Provide the [x, y] coordinate of the cell's center where the given text is located.  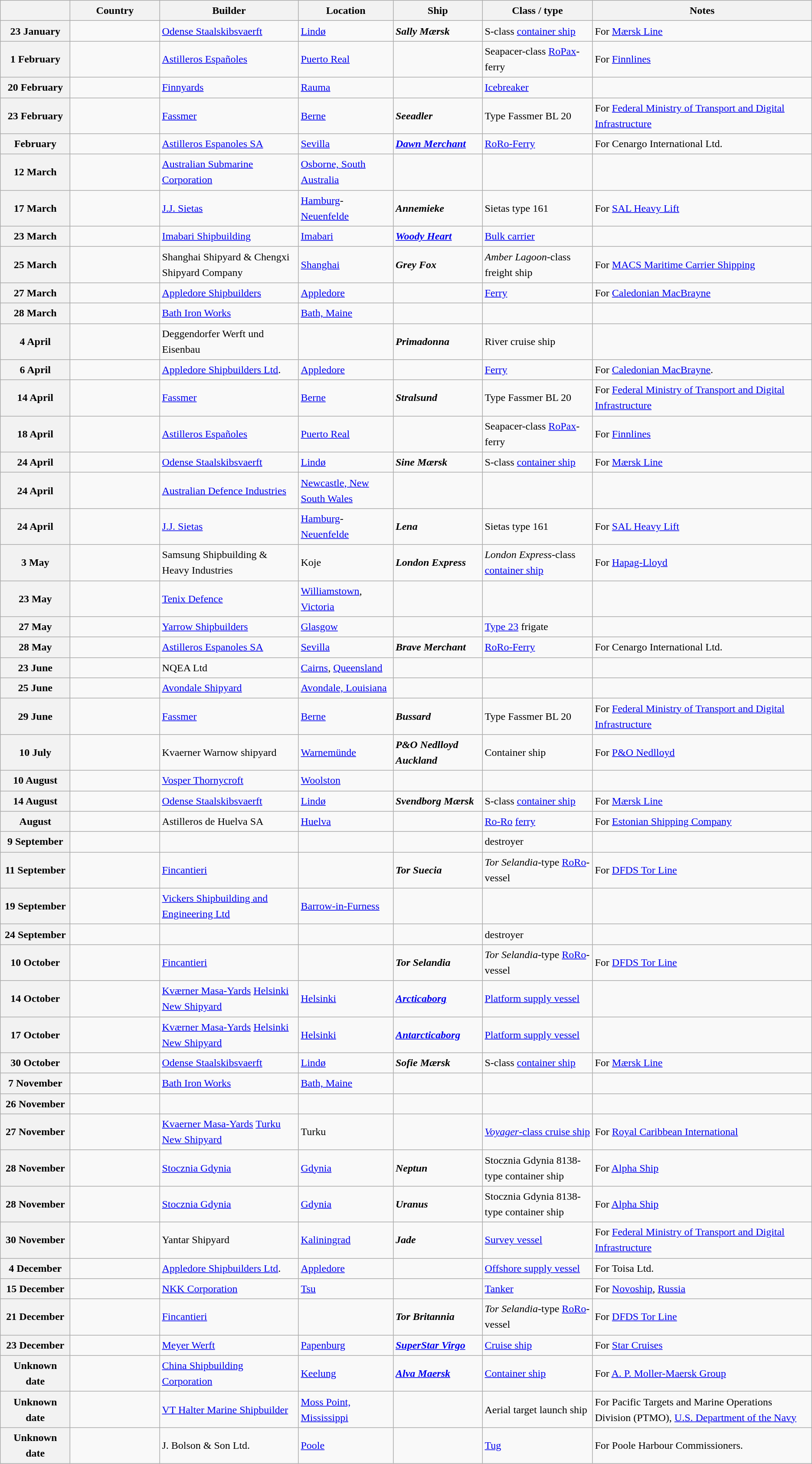
Shanghai [346, 265]
Type 23 frigate [537, 627]
4 December [36, 1269]
Sofie Mærsk [438, 1063]
For Novoship, Russia [702, 1289]
River cruise ship [537, 342]
Tsu [346, 1289]
19 September [36, 906]
Tug [537, 1446]
Kvaerner Masa-Yards Turku New Shipyard [229, 1132]
China Shipbuilding Corporation [229, 1374]
Aerial target launch ship [537, 1409]
P&O Nedlloyd Auckland [438, 752]
Warnemünde [346, 752]
17 October [36, 1034]
Tor Suecia [438, 870]
10 October [36, 962]
Arcticaborg [438, 999]
10 August [36, 780]
Notes [702, 10]
28 May [36, 647]
Neptun [438, 1168]
London Express [438, 562]
23 January [36, 31]
Avondale Shipyard [229, 688]
21 December [36, 1317]
25 March [36, 265]
For Royal Caribbean International [702, 1132]
Barrow-in-Furness [346, 906]
For Estonian Shipping Company [702, 822]
Papenburg [346, 1345]
Woolston [346, 780]
Astilleros de Huelva SA [229, 822]
Amber Lagoon-class freight ship [537, 265]
Tor Britannia [438, 1317]
10 July [36, 752]
Ship [438, 10]
For P&O Nedlloyd [702, 752]
For Pacific Targets and Marine Operations Division (PTMO), U.S. Department of the Navy [702, 1409]
For Caledonian MacBrayne [702, 292]
7 November [36, 1083]
Finnyards [229, 88]
J. Bolson & Son Ltd. [229, 1446]
Newcastle, New South Wales [346, 490]
For Hapag-Lloyd [702, 562]
Location [346, 10]
Moss Point, Mississippi [346, 1409]
Survey vessel [537, 1240]
Glasgow [346, 627]
Alva Maersk [438, 1374]
Australian Defence Industries [229, 490]
Vickers Shipbuilding and Engineering Ltd [229, 906]
Deggendorfer Werft und Eisenbau [229, 342]
Antarcticaborg [438, 1034]
4 April [36, 342]
3 May [36, 562]
Ro-Ro ferry [537, 822]
17 March [36, 208]
30 October [36, 1063]
NKK Corporation [229, 1289]
20 February [36, 88]
14 August [36, 801]
Appledore Shipbuilders [229, 292]
Yantar Shipyard [229, 1240]
Kvaerner Warnow shipyard [229, 752]
25 June [36, 688]
23 May [36, 599]
Yarrow Shipbuilders [229, 627]
Country [115, 10]
February [36, 144]
For Caledonian MacBrayne. [702, 370]
26 November [36, 1104]
Shanghai Shipyard & Chengxi Shipyard Company [229, 265]
Imabari Shipbuilding [229, 236]
27 March [36, 292]
Jade [438, 1240]
Uranus [438, 1204]
NQEA Ltd [229, 667]
23 March [36, 236]
Dawn Merchant [438, 144]
Offshore supply vessel [537, 1269]
Avondale, Louisiana [346, 688]
Cairns, Queensland [346, 667]
Koje [346, 562]
Grey Fox [438, 265]
Meyer Werft [229, 1345]
12 March [36, 172]
Seeadler [438, 115]
Primadonna [438, 342]
Osborne, South Australia [346, 172]
23 June [36, 667]
Keelung [346, 1374]
SuperStar Virgo [438, 1345]
Turku [346, 1132]
Tanker [537, 1289]
Bussard [438, 716]
Tor Selandia [438, 962]
30 November [36, 1240]
Williamstown, Victoria [346, 599]
27 May [36, 627]
23 February [36, 115]
Huelva [346, 822]
Lena [438, 527]
Svendborg Mærsk [438, 801]
Sine Mærsk [438, 463]
11 September [36, 870]
23 December [36, 1345]
Vosper Thornycroft [229, 780]
24 September [36, 935]
Icebreaker [537, 88]
1 February [36, 59]
Cruise ship [537, 1345]
For MACS Maritime Carrier Shipping [702, 265]
VT Halter Marine Shipbuilder [229, 1409]
18 April [36, 434]
14 April [36, 398]
Stralsund [438, 398]
Samsung Shipbuilding & Heavy Industries [229, 562]
For Star Cruises [702, 1345]
Australian Submarine Corporation [229, 172]
For A. P. Moller-Maersk Group [702, 1374]
6 April [36, 370]
Sally Mærsk [438, 31]
Class / type [537, 10]
14 October [36, 999]
Annemieke [438, 208]
Bulk carrier [537, 236]
For Poole Harbour Commissioners. [702, 1446]
Tenix Defence [229, 599]
London Express-class container ship [537, 562]
Brave Merchant [438, 647]
Builder [229, 10]
27 November [36, 1132]
Poole [346, 1446]
For Toisa Ltd. [702, 1269]
Imabari [346, 236]
28 March [36, 313]
Voyager-class cruise ship [537, 1132]
August [36, 822]
15 December [36, 1289]
Woody Heart [438, 236]
9 September [36, 842]
29 June [36, 716]
Kaliningrad [346, 1240]
Rauma [346, 88]
